Detect which cell encompasses the target text, then output its (x, y) center coordinate. 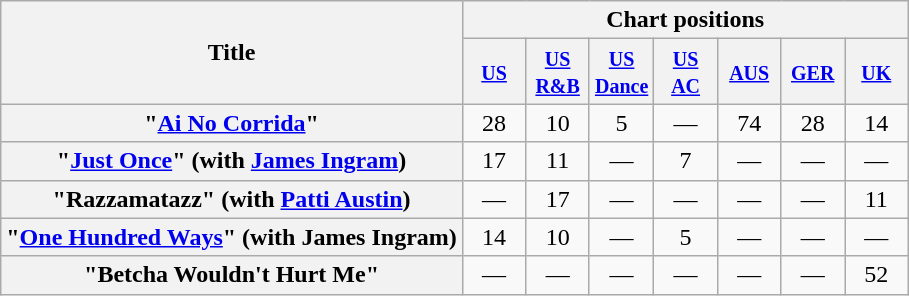
52 (876, 275)
USR&B (558, 72)
74 (749, 123)
"Razzamatazz" (with Patti Austin) (232, 199)
Title (232, 52)
US Dance (621, 72)
GER (813, 72)
7 (686, 161)
"One Hundred Ways" (with James Ingram) (232, 237)
US AC (686, 72)
US (494, 72)
"Just Once" (with James Ingram) (232, 161)
UK (876, 72)
Chart positions (685, 20)
"Ai No Corrida" (232, 123)
AUS (749, 72)
"Betcha Wouldn't Hurt Me" (232, 275)
